Extract the [x, y] coordinate from the center of the cell holding the provided text.  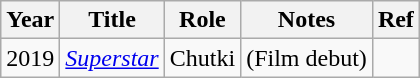
Superstar [112, 58]
2019 [30, 58]
Title [112, 20]
Ref [396, 20]
Year [30, 20]
Role [202, 20]
Notes [307, 20]
Chutki [202, 58]
(Film debut) [307, 58]
